Locate the cell with the specified text and output its [x, y] center coordinate. 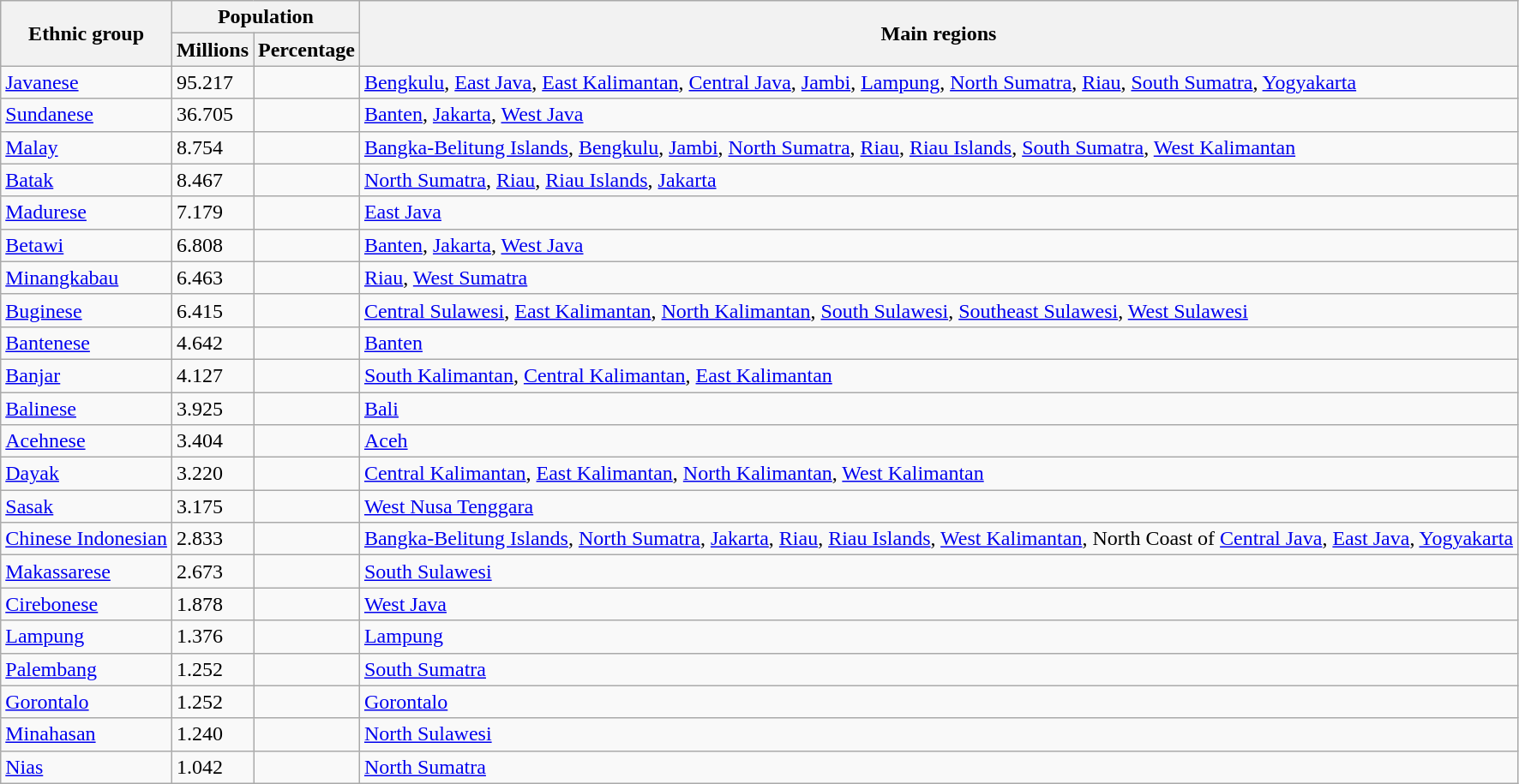
South Kalimantan, Central Kalimantan, East Kalimantan [938, 375]
Sasak [87, 506]
6.808 [213, 245]
Aceh [938, 441]
West Java [938, 604]
Balinese [87, 409]
Minangkabau [87, 278]
Chinese Indonesian [87, 539]
4.642 [213, 343]
Population [266, 17]
South Sumatra [938, 669]
North Sulawesi [938, 734]
Bangka-Belitung Islands, Bengkulu, Jambi, North Sumatra, Riau, Riau Islands, South Sumatra, West Kalimantan [938, 147]
Riau, West Sumatra [938, 278]
3.925 [213, 409]
Main regions [938, 33]
Palembang [87, 669]
Batak [87, 180]
1.878 [213, 604]
Javanese [87, 82]
North Sumatra [938, 767]
Central Kalimantan, East Kalimantan, North Kalimantan, West Kalimantan [938, 474]
8.467 [213, 180]
7.179 [213, 212]
95.217 [213, 82]
Bengkulu, East Java, East Kalimantan, Central Java, Jambi, Lampung, North Sumatra, Riau, South Sumatra, Yogyakarta [938, 82]
Makassarese [87, 572]
Acehnese [87, 441]
6.415 [213, 310]
Betawi [87, 245]
Bali [938, 409]
6.463 [213, 278]
Banjar [87, 375]
Millions [213, 50]
1.240 [213, 734]
2.673 [213, 572]
Minahasan [87, 734]
2.833 [213, 539]
Nias [87, 767]
3.220 [213, 474]
3.404 [213, 441]
Percentage [307, 50]
Ethnic group [87, 33]
Sundanese [87, 115]
Bantenese [87, 343]
Central Sulawesi, East Kalimantan, North Kalimantan, South Sulawesi, Southeast Sulawesi, West Sulawesi [938, 310]
3.175 [213, 506]
Cirebonese [87, 604]
Bangka-Belitung Islands, North Sumatra, Jakarta, Riau, Riau Islands, West Kalimantan, North Coast of Central Java, East Java, Yogyakarta [938, 539]
East Java [938, 212]
4.127 [213, 375]
North Sumatra, Riau, Riau Islands, Jakarta [938, 180]
Madurese [87, 212]
West Nusa Tenggara [938, 506]
Malay [87, 147]
8.754 [213, 147]
Buginese [87, 310]
1.042 [213, 767]
Banten [938, 343]
Dayak [87, 474]
36.705 [213, 115]
South Sulawesi [938, 572]
1.376 [213, 637]
